Identify which cell holds the provided text, then report its [x, y] central coordinate. 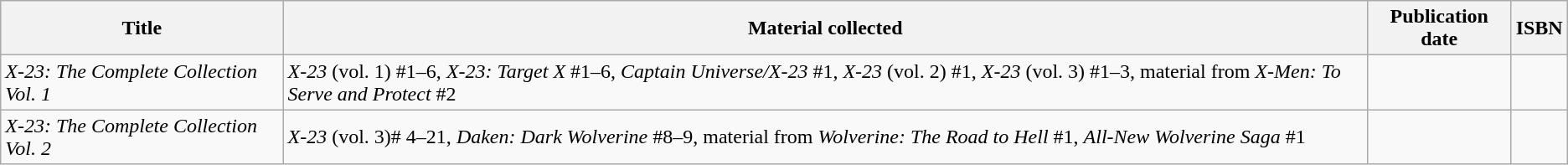
Material collected [825, 28]
ISBN [1540, 28]
Publication date [1439, 28]
X-23: The Complete Collection Vol. 1 [142, 82]
X-23: The Complete Collection Vol. 2 [142, 137]
Title [142, 28]
X-23 (vol. 1) #1–6, X-23: Target X #1–6, Captain Universe/X-23 #1, X-23 (vol. 2) #1, X-23 (vol. 3) #1–3, material from X-Men: To Serve and Protect #2 [825, 82]
X-23 (vol. 3)# 4–21, Daken: Dark Wolverine #8–9, material from Wolverine: The Road to Hell #1, All-New Wolverine Saga #1 [825, 137]
